Return [X, Y] of the center of cell containing provided text 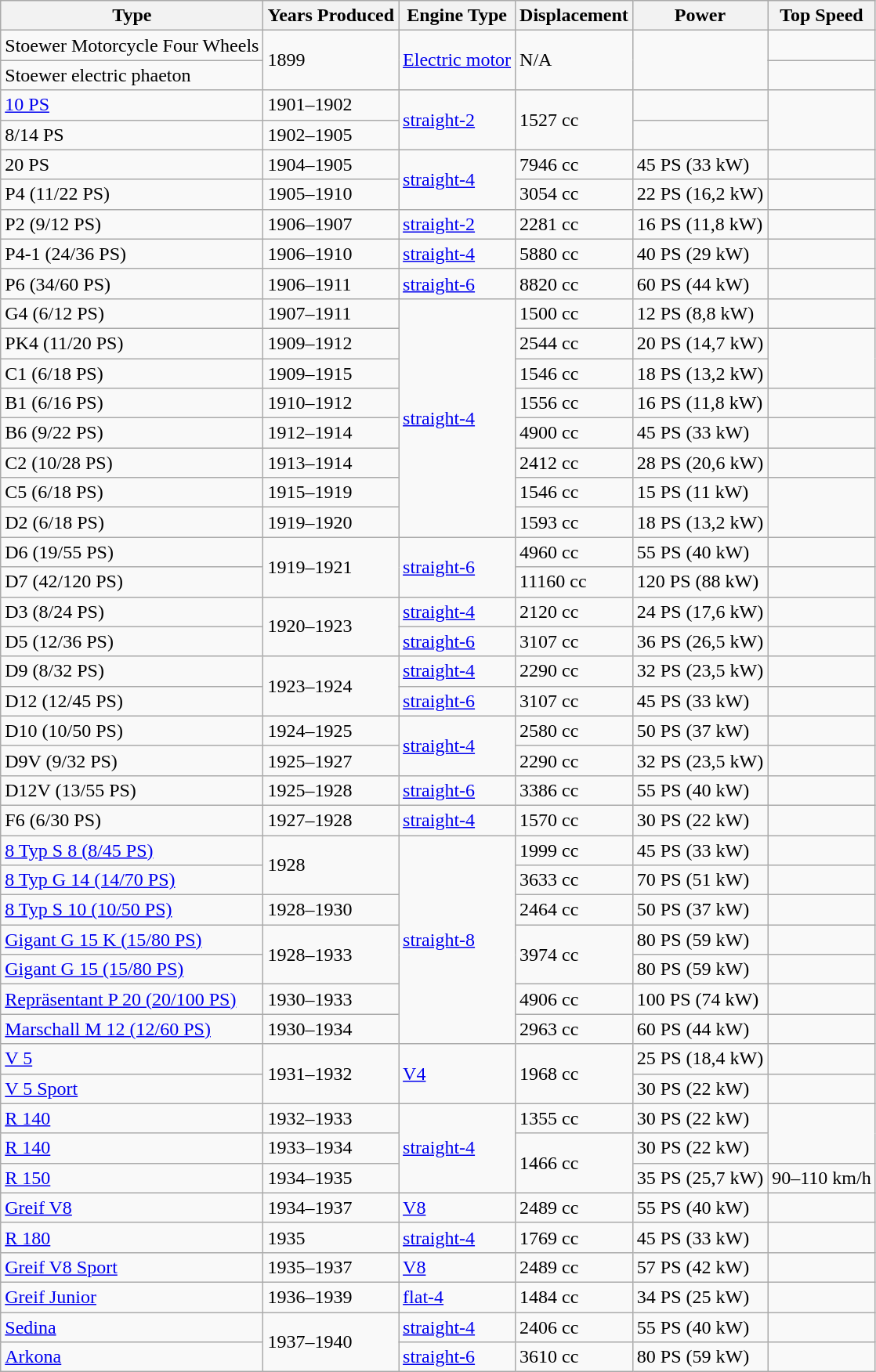
100 PS (74 kW) [700, 999]
28 PS (20,6 kW) [700, 463]
V4 [458, 1074]
C2 (10/28 PS) [132, 463]
Arkona [132, 1357]
1912–1914 [331, 433]
D10 (10/50 PS) [132, 731]
1919–1920 [331, 522]
2281 cc [574, 224]
Sedina [132, 1327]
Gigant G 15 (15/80 PS) [132, 969]
N/A [574, 60]
15 PS (11 kW) [700, 493]
1902–1905 [331, 135]
90–110 km/h [822, 1178]
D3 (8/24 PS) [132, 612]
1905–1910 [331, 194]
1968 cc [574, 1074]
P2 (9/12 PS) [132, 224]
2120 cc [574, 612]
8 Typ S 10 (10/50 PS) [132, 910]
1907–1911 [331, 313]
1931–1932 [331, 1074]
Greif V8 Sport [132, 1267]
1355 cc [574, 1118]
1500 cc [574, 313]
C1 (6/18 PS) [132, 374]
D6 (19/55 PS) [132, 552]
1927–1928 [331, 820]
Years Produced [331, 16]
Type [132, 16]
straight-8 [458, 939]
V 5 Sport [132, 1089]
D12V (13/55 PS) [132, 790]
70 PS (51 kW) [700, 880]
22 PS (16,2 kW) [700, 194]
1925–1927 [331, 760]
1920–1923 [331, 626]
B6 (9/22 PS) [132, 433]
1919–1921 [331, 567]
1937–1940 [331, 1342]
1923–1924 [331, 686]
1936–1939 [331, 1297]
D2 (6/18 PS) [132, 522]
3054 cc [574, 194]
D9 (8/32 PS) [132, 671]
D9V (9/32 PS) [132, 760]
20 PS [132, 164]
1933–1934 [331, 1148]
Greif V8 [132, 1208]
10 PS [132, 105]
1556 cc [574, 403]
Stoewer electric phaeton [132, 75]
1935 [331, 1237]
1466 cc [574, 1163]
Marschall M 12 (12/60 PS) [132, 1029]
1909–1912 [331, 343]
11160 cc [574, 582]
1930–1934 [331, 1029]
1925–1928 [331, 790]
2412 cc [574, 463]
1913–1914 [331, 463]
8 Typ S 8 (8/45 PS) [132, 850]
1906–1911 [331, 283]
1915–1919 [331, 493]
2963 cc [574, 1029]
1484 cc [574, 1297]
1924–1925 [331, 731]
PK4 (11/20 PS) [132, 343]
R 180 [132, 1237]
36 PS (26,5 kW) [700, 641]
1593 cc [574, 522]
D7 (42/120 PS) [132, 582]
1899 [331, 60]
2580 cc [574, 731]
8820 cc [574, 283]
24 PS (17,6 kW) [700, 612]
3610 cc [574, 1357]
40 PS (29 kW) [700, 254]
1904–1905 [331, 164]
2406 cc [574, 1327]
1934–1937 [331, 1208]
1769 cc [574, 1237]
1906–1910 [331, 254]
4960 cc [574, 552]
1910–1912 [331, 403]
C5 (6/18 PS) [132, 493]
35 PS (25,7 kW) [700, 1178]
8/14 PS [132, 135]
1928 [331, 865]
5880 cc [574, 254]
7946 cc [574, 164]
P4-1 (24/36 PS) [132, 254]
57 PS (42 kW) [700, 1267]
1570 cc [574, 820]
1909–1915 [331, 374]
1527 cc [574, 120]
1906–1907 [331, 224]
25 PS (18,4 kW) [700, 1059]
4900 cc [574, 433]
3633 cc [574, 880]
3386 cc [574, 790]
2464 cc [574, 910]
3974 cc [574, 955]
1928–1933 [331, 955]
4906 cc [574, 999]
flat-4 [458, 1297]
12 PS (8,8 kW) [700, 313]
Gigant G 15 K (15/80 PS) [132, 940]
20 PS (14,7 kW) [700, 343]
1932–1933 [331, 1118]
1999 cc [574, 850]
P4 (11/22 PS) [132, 194]
8 Typ G 14 (14/70 PS) [132, 880]
Greif Junior [132, 1297]
P6 (34/60 PS) [132, 283]
Electric motor [458, 60]
D12 (12/45 PS) [132, 701]
Stoewer Motorcycle Four Wheels [132, 45]
Power [700, 16]
34 PS (25 kW) [700, 1297]
1901–1902 [331, 105]
1928–1930 [331, 910]
1934–1935 [331, 1178]
120 PS (88 kW) [700, 582]
D5 (12/36 PS) [132, 641]
B1 (6/16 PS) [132, 403]
1935–1937 [331, 1267]
Displacement [574, 16]
Engine Type [458, 16]
2544 cc [574, 343]
1930–1933 [331, 999]
R 150 [132, 1178]
Repräsentant P 20 (20/100 PS) [132, 999]
V 5 [132, 1059]
G4 (6/12 PS) [132, 313]
Top Speed [822, 16]
F6 (6/30 PS) [132, 820]
